For the text-containing cell, return its midpoint in (x, y) coordinate format. 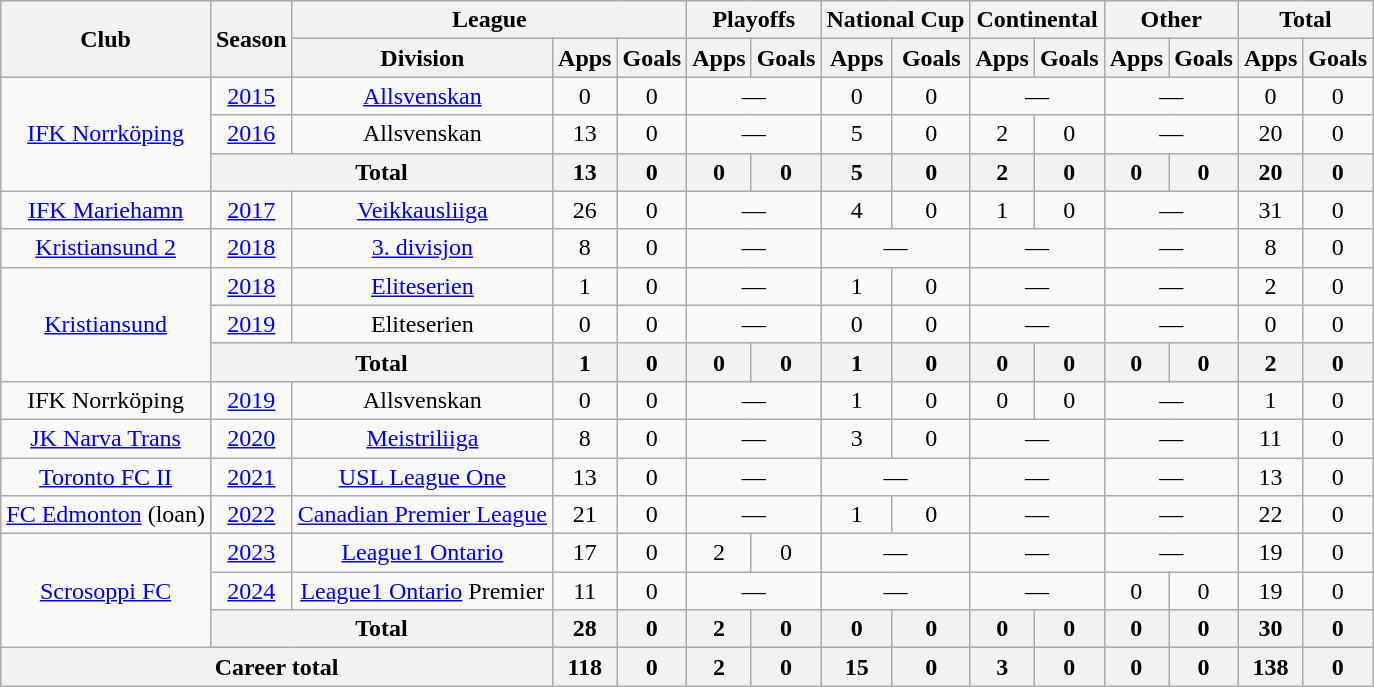
22 (1270, 515)
2016 (251, 134)
League (489, 20)
League1 Ontario (422, 553)
Club (106, 39)
17 (585, 553)
26 (585, 210)
National Cup (896, 20)
IFK Mariehamn (106, 210)
Season (251, 39)
2021 (251, 477)
15 (857, 667)
118 (585, 667)
Meistriliiga (422, 438)
Other (1171, 20)
Division (422, 58)
Continental (1037, 20)
Kristiansund 2 (106, 248)
Scrosoppi FC (106, 591)
2022 (251, 515)
Toronto FC II (106, 477)
JK Narva Trans (106, 438)
31 (1270, 210)
2020 (251, 438)
Kristiansund (106, 324)
21 (585, 515)
138 (1270, 667)
28 (585, 629)
Playoffs (754, 20)
Veikkausliiga (422, 210)
Career total (277, 667)
USL League One (422, 477)
30 (1270, 629)
2024 (251, 591)
2015 (251, 96)
Canadian Premier League (422, 515)
FC Edmonton (loan) (106, 515)
3. divisjon (422, 248)
League1 Ontario Premier (422, 591)
2017 (251, 210)
4 (857, 210)
2023 (251, 553)
